Return the (X, Y) coordinate for the center point of the cell that contains the specified text.  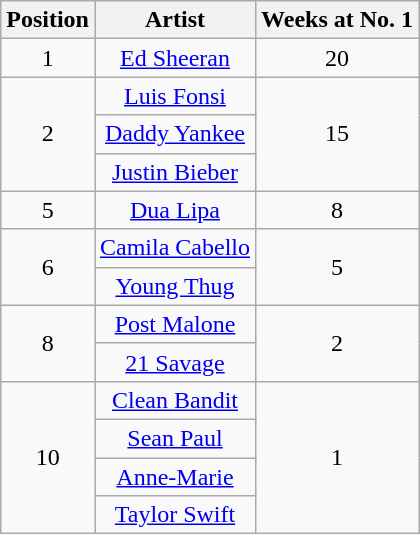
Young Thug (174, 286)
Dua Lipa (174, 210)
Clean Bandit (174, 400)
Anne-Marie (174, 477)
Luis Fonsi (174, 96)
21 Savage (174, 362)
Sean Paul (174, 438)
Camila Cabello (174, 248)
Taylor Swift (174, 515)
Ed Sheeran (174, 58)
6 (48, 267)
Weeks at No. 1 (338, 20)
Position (48, 20)
15 (338, 134)
Daddy Yankee (174, 134)
Post Malone (174, 324)
10 (48, 457)
Justin Bieber (174, 172)
20 (338, 58)
Artist (174, 20)
